Determine the [x, y] coordinate at the center of the cell enclosing the given text.  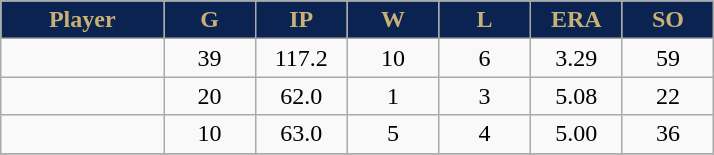
4 [485, 134]
3 [485, 96]
IP [301, 20]
63.0 [301, 134]
39 [210, 58]
5.00 [576, 134]
SO [668, 20]
3.29 [576, 58]
W [393, 20]
36 [668, 134]
5.08 [576, 96]
G [210, 20]
117.2 [301, 58]
1 [393, 96]
ERA [576, 20]
6 [485, 58]
Player [82, 20]
L [485, 20]
5 [393, 134]
59 [668, 58]
20 [210, 96]
62.0 [301, 96]
22 [668, 96]
